Scan for the cell matching the given text and deliver its (X, Y) coordinate at center. 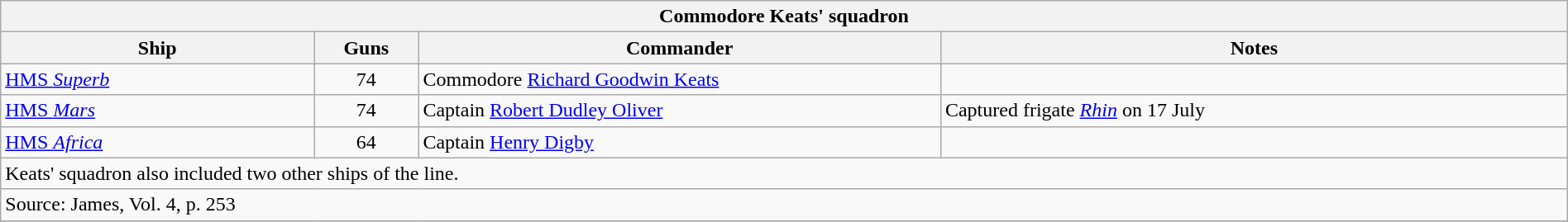
HMS Mars (157, 111)
Captured frigate Rhin on 17 July (1254, 111)
HMS Africa (157, 142)
Captain Henry Digby (680, 142)
Ship (157, 48)
Source: James, Vol. 4, p. 253 (784, 205)
HMS Superb (157, 79)
Keats' squadron also included two other ships of the line. (784, 173)
Commodore Richard Goodwin Keats (680, 79)
Guns (366, 48)
Captain Robert Dudley Oliver (680, 111)
Notes (1254, 48)
Commander (680, 48)
Commodore Keats' squadron (784, 17)
64 (366, 142)
